Locate the cell with the specified text and output its (X, Y) center coordinate. 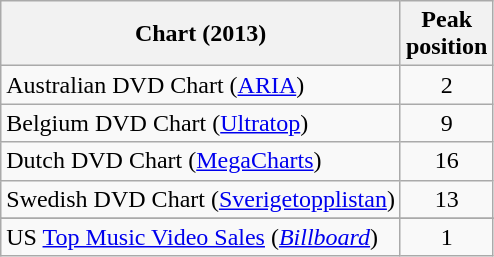
2 (446, 85)
9 (446, 123)
1 (446, 237)
Swedish DVD Chart (Sverigetopplistan) (201, 199)
Belgium DVD Chart (Ultratop) (201, 123)
Peakposition (446, 34)
Dutch DVD Chart (MegaCharts) (201, 161)
16 (446, 161)
Chart (2013) (201, 34)
US Top Music Video Sales (Billboard) (201, 237)
Australian DVD Chart (ARIA) (201, 85)
13 (446, 199)
